Scan for the cell matching the given text and deliver its [X, Y] coordinate at center. 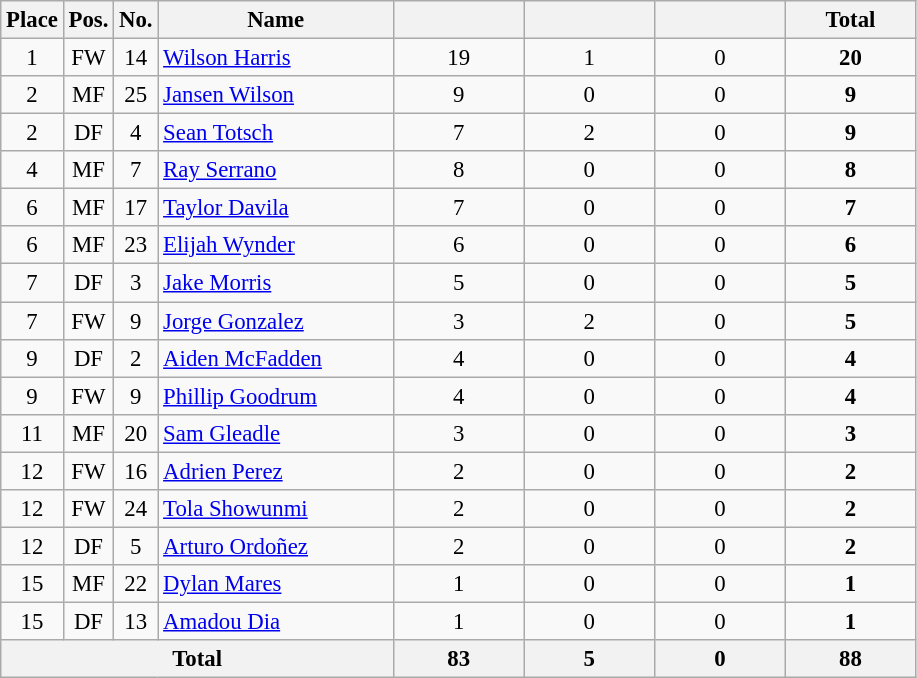
Pos. [88, 20]
Adrien Perez [276, 471]
No. [136, 20]
Jake Morris [276, 283]
16 [136, 471]
Wilson Harris [276, 58]
23 [136, 245]
24 [136, 509]
Ray Serrano [276, 170]
Name [276, 20]
Jorge Gonzalez [276, 321]
Taylor Davila [276, 208]
11 [32, 433]
Elijah Wynder [276, 245]
Place [32, 20]
17 [136, 208]
13 [136, 621]
Sean Totsch [276, 133]
25 [136, 95]
83 [458, 659]
22 [136, 584]
Sam Gleadle [276, 433]
Phillip Goodrum [276, 396]
Dylan Mares [276, 584]
Jansen Wilson [276, 95]
Aiden McFadden [276, 358]
Arturo Ordoñez [276, 546]
Amadou Dia [276, 621]
14 [136, 58]
88 [850, 659]
Tola Showunmi [276, 509]
19 [458, 58]
